Return the (x, y) coordinate for the center point of the cell that contains the specified text.  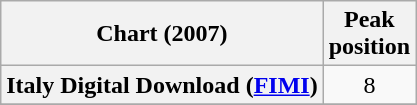
Peakposition (369, 34)
Chart (2007) (162, 34)
8 (369, 85)
Italy Digital Download (FIMI) (162, 85)
